Return the (X, Y) coordinate for the center point of the cell that contains the specified text.  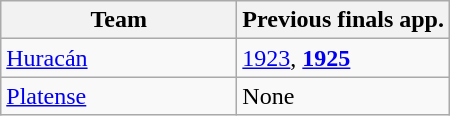
None (344, 96)
Team (119, 20)
Huracán (119, 58)
1923, 1925 (344, 58)
Previous finals app. (344, 20)
Platense (119, 96)
